Output the (X, Y) coordinate of the center of the cell containing the given text.  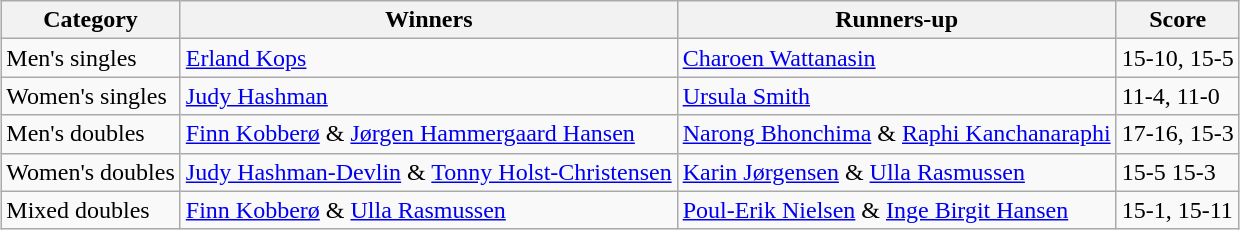
Karin Jørgensen & Ulla Rasmussen (896, 172)
Finn Kobberø & Ulla Rasmussen (428, 210)
15-1, 15-11 (1178, 210)
Ursula Smith (896, 96)
Runners-up (896, 20)
Judy Hashman-Devlin & Tonny Holst-Christensen (428, 172)
Women's doubles (90, 172)
Winners (428, 20)
Narong Bhonchima & Raphi Kanchanaraphi (896, 134)
Judy Hashman (428, 96)
Mixed doubles (90, 210)
Women's singles (90, 96)
11-4, 11-0 (1178, 96)
Charoen Wattanasin (896, 58)
Erland Kops (428, 58)
15-5 15-3 (1178, 172)
Men's doubles (90, 134)
17-16, 15-3 (1178, 134)
Poul-Erik Nielsen & Inge Birgit Hansen (896, 210)
Finn Kobberø & Jørgen Hammergaard Hansen (428, 134)
Men's singles (90, 58)
Category (90, 20)
Score (1178, 20)
15-10, 15-5 (1178, 58)
